From the cell containing the given text, extract its center point as (x, y) coordinate. 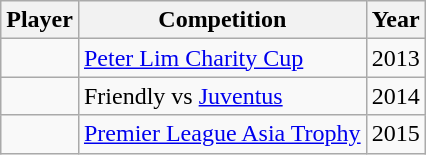
2015 (396, 134)
2013 (396, 58)
2014 (396, 96)
Peter Lim Charity Cup (222, 58)
Year (396, 20)
Friendly vs Juventus (222, 96)
Premier League Asia Trophy (222, 134)
Player (40, 20)
Competition (222, 20)
